Capture the cell that displays the provided text and extract its [x, y] central coordinate. 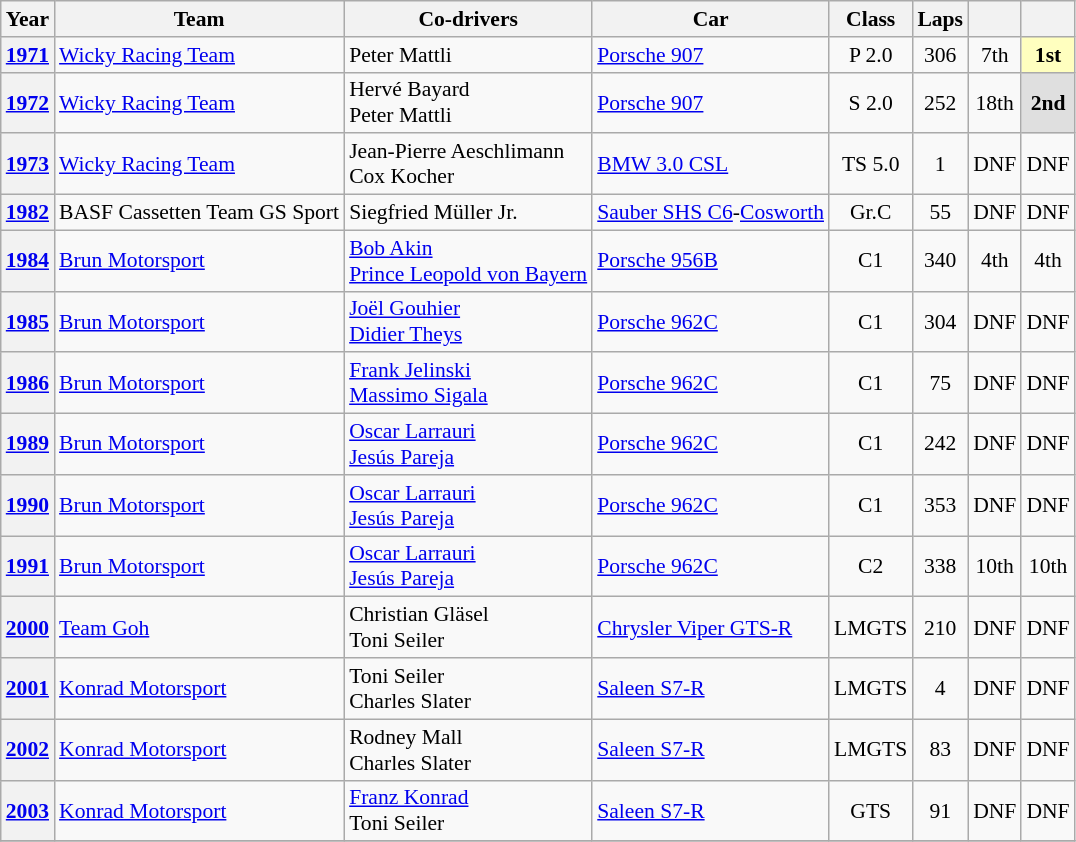
2nd [1048, 102]
306 [940, 55]
1986 [28, 384]
Gr.C [870, 213]
Siegfried Müller Jr. [468, 213]
Peter Mattli [468, 55]
242 [940, 444]
GTS [870, 810]
338 [940, 566]
1971 [28, 55]
304 [940, 322]
2000 [28, 628]
Car [710, 19]
91 [940, 810]
210 [940, 628]
340 [940, 260]
1985 [28, 322]
Toni Seiler Charles Slater [468, 688]
1991 [28, 566]
Hervé Bayard Peter Mattli [468, 102]
Team Goh [199, 628]
7th [994, 55]
83 [940, 750]
18th [994, 102]
Frank Jelinski Massimo Sigala [468, 384]
75 [940, 384]
Bob Akin Prince Leopold von Bayern [468, 260]
Christian Gläsel Toni Seiler [468, 628]
Rodney Mall Charles Slater [468, 750]
4 [940, 688]
BASF Cassetten Team GS Sport [199, 213]
C2 [870, 566]
1973 [28, 164]
2001 [28, 688]
TS 5.0 [870, 164]
Co-drivers [468, 19]
Jean-Pierre Aeschlimann Cox Kocher [468, 164]
55 [940, 213]
2003 [28, 810]
2002 [28, 750]
1972 [28, 102]
1982 [28, 213]
Franz Konrad Toni Seiler [468, 810]
S 2.0 [870, 102]
1 [940, 164]
Year [28, 19]
Chrysler Viper GTS-R [710, 628]
Porsche 956B [710, 260]
1990 [28, 506]
Joël Gouhier Didier Theys [468, 322]
BMW 3.0 CSL [710, 164]
P 2.0 [870, 55]
1989 [28, 444]
1984 [28, 260]
1st [1048, 55]
Class [870, 19]
353 [940, 506]
Laps [940, 19]
Team [199, 19]
Sauber SHS C6-Cosworth [710, 213]
252 [940, 102]
